For the text-containing cell, return its midpoint in (X, Y) coordinate format. 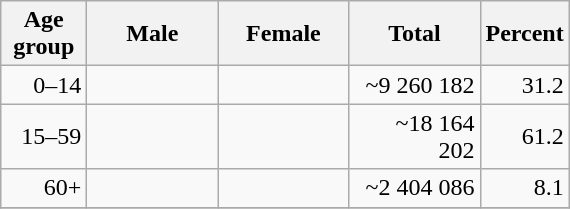
Total (414, 34)
~9 260 182 (414, 85)
Female (284, 34)
Male (152, 34)
15–59 (44, 136)
Age group (44, 34)
60+ (44, 188)
8.1 (524, 188)
31.2 (524, 85)
Percent (524, 34)
~18 164 202 (414, 136)
61.2 (524, 136)
~2 404 086 (414, 188)
0–14 (44, 85)
